From the cell containing the given text, extract its center point as [X, Y] coordinate. 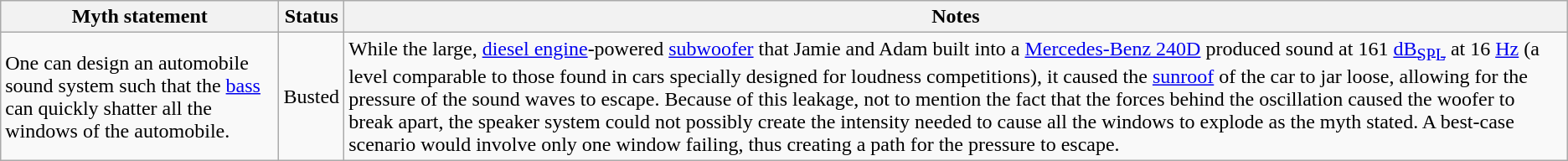
Myth statement [140, 17]
One can design an automobile sound system such that the bass can quickly shatter all the windows of the automobile. [140, 96]
Notes [957, 17]
Busted [312, 96]
Status [312, 17]
